Pinpoint the cell where the given text exists, returning its (x, y) midpoint coordinate. 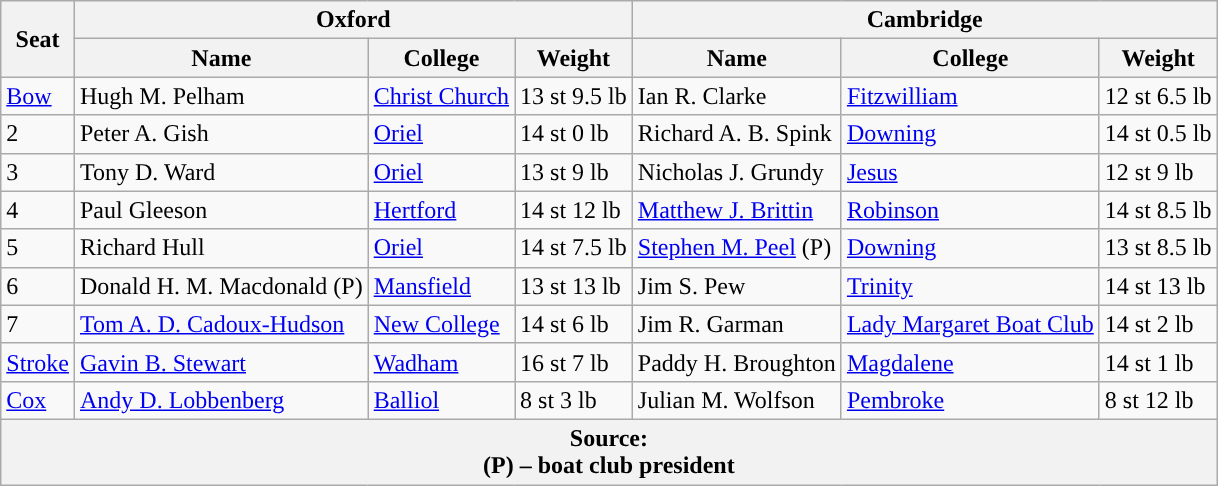
Mansfield (441, 286)
13 st 8.5 lb (1158, 248)
3 (38, 172)
Robinson (970, 210)
14 st 0 lb (574, 134)
Jesus (970, 172)
2 (38, 134)
14 st 6 lb (574, 324)
Fitzwilliam (970, 96)
16 st 7 lb (574, 362)
12 st 9 lb (1158, 172)
13 st 9.5 lb (574, 96)
Paul Gleeson (221, 210)
New College (441, 324)
14 st 12 lb (574, 210)
Balliol (441, 400)
Oxford (353, 20)
Richard Hull (221, 248)
Source:(P) – boat club president (609, 452)
14 st 8.5 lb (1158, 210)
13 st 9 lb (574, 172)
Tom A. D. Cadoux-Hudson (221, 324)
Andy D. Lobbenberg (221, 400)
4 (38, 210)
12 st 6.5 lb (1158, 96)
13 st 13 lb (574, 286)
Tony D. Ward (221, 172)
Stroke (38, 362)
14 st 13 lb (1158, 286)
Lady Margaret Boat Club (970, 324)
Hugh M. Pelham (221, 96)
Pembroke (970, 400)
8 st 12 lb (1158, 400)
Nicholas J. Grundy (736, 172)
7 (38, 324)
Bow (38, 96)
Christ Church (441, 96)
Donald H. M. Macdonald (P) (221, 286)
Julian M. Wolfson (736, 400)
14 st 2 lb (1158, 324)
14 st 1 lb (1158, 362)
Trinity (970, 286)
Cox (38, 400)
14 st 7.5 lb (574, 248)
Stephen M. Peel (P) (736, 248)
Ian R. Clarke (736, 96)
Richard A. B. Spink (736, 134)
Seat (38, 39)
Matthew J. Brittin (736, 210)
8 st 3 lb (574, 400)
Gavin B. Stewart (221, 362)
Jim R. Garman (736, 324)
Peter A. Gish (221, 134)
Magdalene (970, 362)
Wadham (441, 362)
Jim S. Pew (736, 286)
5 (38, 248)
6 (38, 286)
Paddy H. Broughton (736, 362)
Hertford (441, 210)
Cambridge (924, 20)
14 st 0.5 lb (1158, 134)
